Scan for the cell matching the given text and deliver its (x, y) coordinate at center. 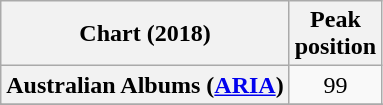
99 (335, 85)
Peak position (335, 34)
Chart (2018) (145, 34)
Australian Albums (ARIA) (145, 85)
